Identify which cell holds the provided text, then report its (x, y) central coordinate. 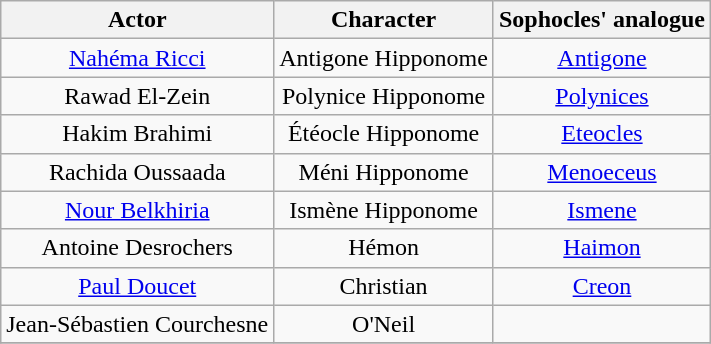
Creon (602, 286)
Antoine Desrochers (138, 248)
O'Neil (384, 324)
Actor (138, 20)
Méni Hipponome (384, 172)
Hémon (384, 248)
Ismène Hipponome (384, 210)
Antigone (602, 58)
Menoeceus (602, 172)
Hakim Brahimi (138, 134)
Paul Doucet (138, 286)
Nahéma Ricci (138, 58)
Rachida Oussaada (138, 172)
Christian (384, 286)
Polynice Hipponome (384, 96)
Rawad El-Zein (138, 96)
Eteocles (602, 134)
Character (384, 20)
Ismene (602, 210)
Sophocles' analogue (602, 20)
Nour Belkhiria (138, 210)
Étéocle Hipponome (384, 134)
Antigone Hipponome (384, 58)
Jean-Sébastien Courchesne (138, 324)
Haimon (602, 248)
Polynices (602, 96)
